Extract the [x, y] coordinate from the center of the cell holding the provided text.  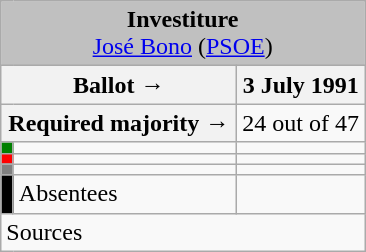
Absentees [125, 194]
InvestitureJosé Bono (PSOE) [183, 34]
3 July 1991 [301, 85]
24 out of 47 [301, 123]
Sources [183, 232]
Required majority → [119, 123]
Ballot → [119, 85]
